Extract the (X, Y) coordinate from the center of the cell holding the provided text.  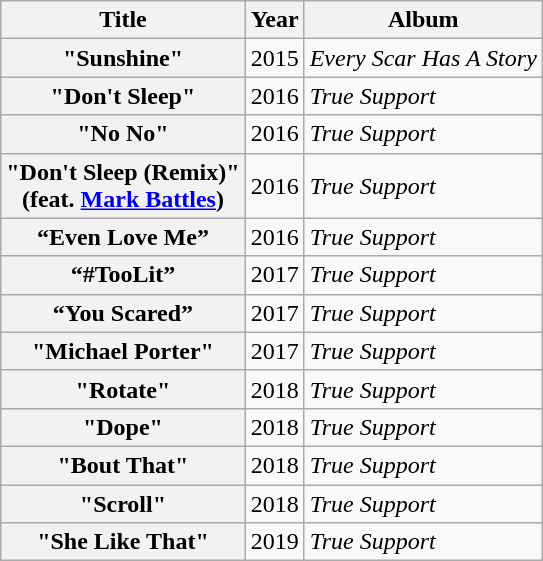
"Rotate" (123, 389)
Every Scar Has A Story (423, 58)
“You Scared” (123, 313)
"Dope" (123, 427)
"Don't Sleep (Remix)"(feat. Mark Battles) (123, 186)
"Scroll" (123, 503)
"Bout That" (123, 465)
Year (274, 20)
"She Like That" (123, 542)
"Don't Sleep" (123, 96)
2019 (274, 542)
"Michael Porter" (123, 351)
2015 (274, 58)
“#TooLit” (123, 275)
Album (423, 20)
“Even Love Me” (123, 237)
"Sunshine" (123, 58)
"No No" (123, 134)
Title (123, 20)
